Output the (x, y) coordinate of the center of the cell containing the given text.  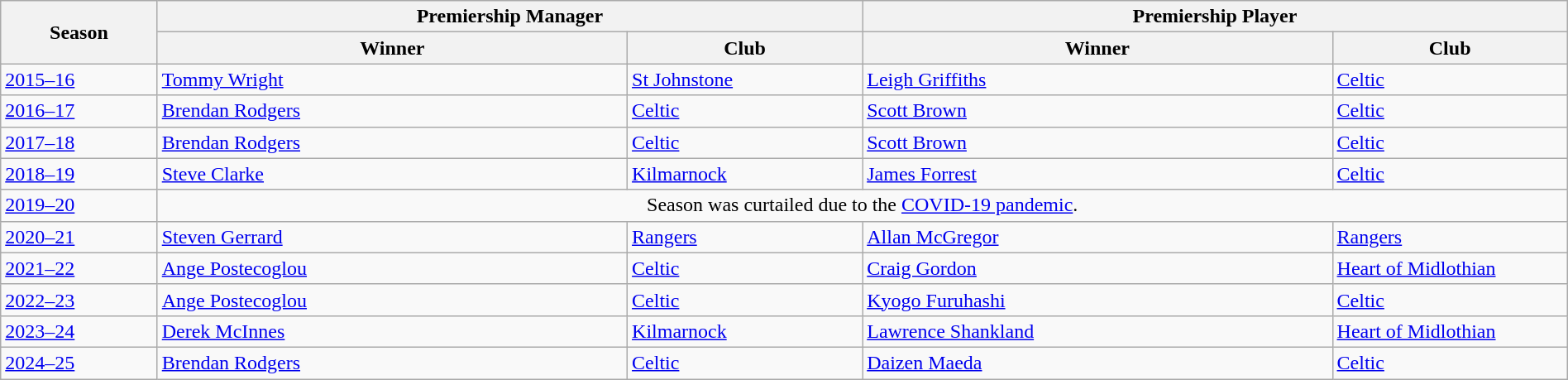
2016–17 (79, 111)
Season was curtailed due to the COVID-19 pandemic. (862, 205)
St Johnstone (745, 79)
Leigh Griffiths (1097, 79)
Derek McInnes (392, 331)
2022–23 (79, 300)
Season (79, 32)
2021–22 (79, 268)
2024–25 (79, 363)
2019–20 (79, 205)
Premiership Manager (509, 17)
Lawrence Shankland (1097, 331)
James Forrest (1097, 174)
Steven Gerrard (392, 237)
Craig Gordon (1097, 268)
2020–21 (79, 237)
2017–18 (79, 142)
Daizen Maeda (1097, 363)
2018–19 (79, 174)
Tommy Wright (392, 79)
2015–16 (79, 79)
Kyogo Furuhashi (1097, 300)
Steve Clarke (392, 174)
2023–24 (79, 331)
Premiership Player (1216, 17)
Allan McGregor (1097, 237)
